Scan for the cell matching the given text and deliver its [X, Y] coordinate at center. 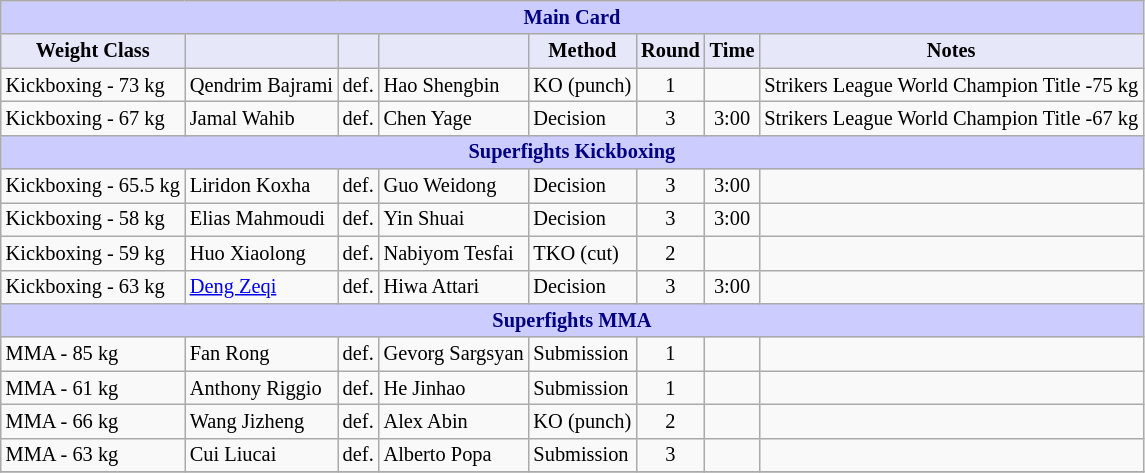
Main Card [572, 17]
Alex Abin [454, 421]
Cui Liucai [262, 455]
Superfights MMA [572, 320]
He Jinhao [454, 388]
Kickboxing - 59 kg [93, 253]
Strikers League World Champion Title -75 kg [951, 85]
Superfights Kickboxing [572, 152]
Gevorg Sargsyan [454, 354]
Kickboxing - 73 kg [93, 85]
Alberto Popa [454, 455]
MMA - 85 kg [93, 354]
Yin Shuai [454, 219]
Liridon Koxha [262, 186]
Guo Weidong [454, 186]
Elias Mahmoudi [262, 219]
Nabiyom Tesfai [454, 253]
MMA - 66 kg [93, 421]
Strikers League World Champion Title -67 kg [951, 118]
Qendrim Bajrami [262, 85]
Hiwa Attari [454, 287]
Huo Xiaolong [262, 253]
Anthony Riggio [262, 388]
Kickboxing - 67 kg [93, 118]
MMA - 63 kg [93, 455]
Notes [951, 51]
Time [732, 51]
Weight Class [93, 51]
Kickboxing - 65.5 kg [93, 186]
Kickboxing - 58 kg [93, 219]
MMA - 61 kg [93, 388]
Deng Zeqi [262, 287]
Kickboxing - 63 kg [93, 287]
TKO (cut) [583, 253]
Jamal Wahib [262, 118]
Wang Jizheng [262, 421]
Hao Shengbin [454, 85]
Chen Yage [454, 118]
Method [583, 51]
Round [670, 51]
Fan Rong [262, 354]
